Find where the given text appears and provide that cell's center as [X, Y] coordinate. 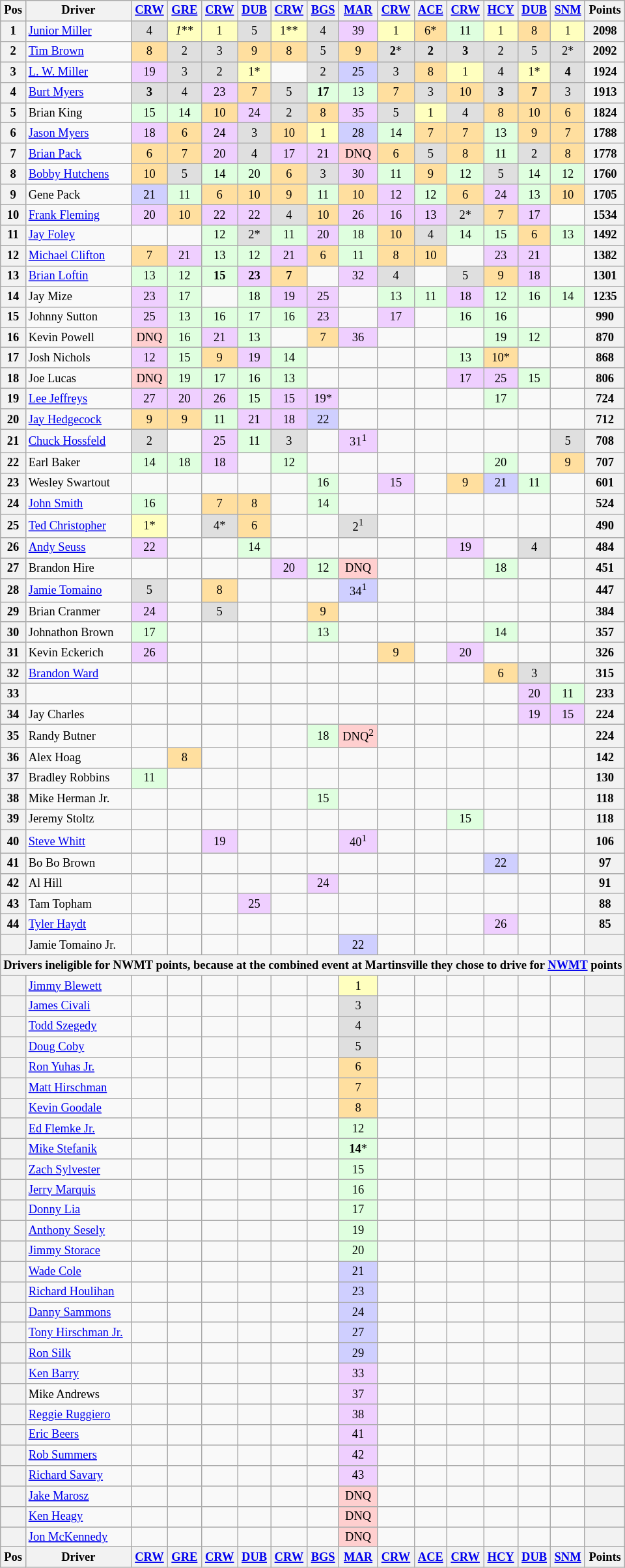
Reggie Ruggiero [78, 1414]
341 [358, 590]
451 [604, 568]
Junior Miller [78, 31]
490 [604, 526]
106 [604, 841]
John Smith [78, 504]
Todd Szegedy [78, 1026]
Wesley Swartout [78, 483]
Jay Mize [78, 297]
2092 [604, 52]
Eric Beers [78, 1435]
Ken Barry [78, 1374]
1492 [604, 236]
Burt Myers [78, 92]
Kevin Goodale [78, 1108]
Alex Hoag [78, 758]
Al Hill [78, 883]
Donny Lia [78, 1210]
Michael Clifton [78, 255]
Jamie Tomaino Jr. [78, 944]
Kevin Eckerich [78, 652]
130 [604, 779]
Jason Myers [78, 133]
142 [604, 758]
Brandon Ward [78, 673]
326 [604, 652]
14* [358, 1149]
Matt Hirschman [78, 1087]
10* [501, 358]
Jon McKennedy [78, 1537]
Zach Sylvester [78, 1169]
Jay Charles [78, 714]
Jamie Tomaino [78, 590]
315 [604, 673]
Joe Lucas [78, 379]
Gene Pack [78, 194]
Wade Cole [78, 1271]
Richard Houlihan [78, 1292]
Lee Jeffreys [78, 399]
Ron Silk [78, 1353]
447 [604, 590]
868 [604, 358]
Johnny Sutton [78, 316]
806 [604, 379]
384 [604, 612]
1788 [604, 133]
Brandon Hire [78, 568]
Bradley Robbins [78, 779]
Mike Herman Jr. [78, 798]
Randy Butner [78, 736]
233 [604, 694]
Ken Heagy [78, 1517]
Brian Cranmer [78, 612]
357 [604, 633]
Kevin Powell [78, 337]
Frank Fleming [78, 215]
1760 [604, 175]
Ted Christopher [78, 526]
85 [604, 925]
Mike Stefanik [78, 1149]
1382 [604, 255]
990 [604, 316]
6* [430, 31]
Jake Marosz [78, 1496]
19* [323, 399]
708 [604, 441]
44 [13, 925]
Johnathon Brown [78, 633]
Ron Yuhas Jr. [78, 1068]
88 [604, 904]
Steve Whitt [78, 841]
4* [219, 526]
Brian Loftin [78, 276]
1778 [604, 154]
Jay Foley [78, 236]
Doug Coby [78, 1047]
Danny Sammons [78, 1313]
Rob Summers [78, 1455]
L. W. Miller [78, 72]
Anthony Sesely [78, 1231]
Earl Baker [78, 464]
724 [604, 399]
601 [604, 483]
Tam Topham [78, 904]
Ed Flemke Jr. [78, 1129]
870 [604, 337]
Drivers ineligible for NWMT points, because at the combined event at Martinsville they chose to drive for NWMT points [312, 965]
Tony Hirschman Jr. [78, 1332]
Jay Hedgecock [78, 419]
DNQ2 [358, 736]
524 [604, 504]
2098 [604, 31]
Josh Nichols [78, 358]
40 [13, 841]
311 [358, 441]
34 [13, 714]
Jimmy Blewett [78, 986]
Brian King [78, 113]
1534 [604, 215]
Tim Brown [78, 52]
Tyler Haydt [78, 925]
1301 [604, 276]
1913 [604, 92]
1235 [604, 297]
401 [358, 841]
Jimmy Storace [78, 1252]
Mike Andrews [78, 1393]
Bo Bo Brown [78, 863]
Chuck Hossfeld [78, 441]
Andy Seuss [78, 548]
Jerry Marquis [78, 1190]
31 [13, 652]
Jeremy Stoltz [78, 819]
1824 [604, 113]
James Civali [78, 1007]
97 [604, 863]
1924 [604, 72]
1705 [604, 194]
Richard Savary [78, 1476]
Brian Pack [78, 154]
484 [604, 548]
Bobby Hutchens [78, 175]
707 [604, 464]
712 [604, 419]
91 [604, 883]
